Capture the cell that displays the provided text and extract its [x, y] central coordinate. 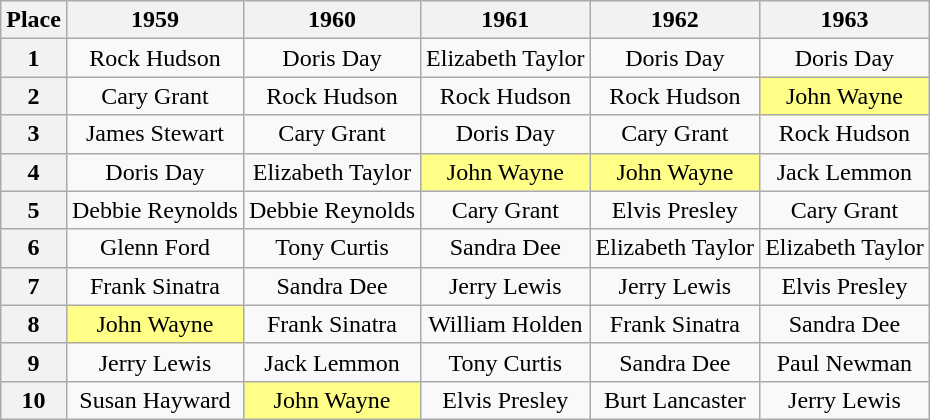
9 [34, 362]
1963 [845, 20]
6 [34, 248]
7 [34, 286]
10 [34, 400]
8 [34, 324]
Paul Newman [845, 362]
Place [34, 20]
Glenn Ford [154, 248]
1959 [154, 20]
4 [34, 172]
1961 [506, 20]
Burt Lancaster [675, 400]
1 [34, 58]
James Stewart [154, 134]
Susan Hayward [154, 400]
1960 [332, 20]
1962 [675, 20]
5 [34, 210]
William Holden [506, 324]
2 [34, 96]
3 [34, 134]
